Capture the cell that displays the provided text and extract its [X, Y] central coordinate. 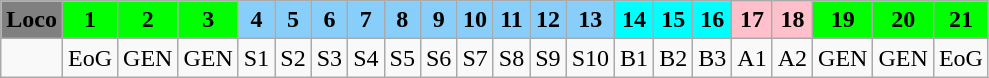
S3 [329, 58]
A2 [792, 58]
14 [634, 20]
1 [90, 20]
S10 [590, 58]
19 [843, 20]
16 [712, 20]
8 [402, 20]
9 [438, 20]
B2 [674, 58]
S1 [256, 58]
Loco [32, 20]
20 [903, 20]
S2 [293, 58]
18 [792, 20]
S6 [438, 58]
15 [674, 20]
13 [590, 20]
5 [293, 20]
6 [329, 20]
10 [475, 20]
A1 [752, 58]
21 [960, 20]
7 [366, 20]
17 [752, 20]
B1 [634, 58]
S7 [475, 58]
S9 [548, 58]
2 [148, 20]
B3 [712, 58]
S8 [511, 58]
12 [548, 20]
4 [256, 20]
11 [511, 20]
S5 [402, 58]
S4 [366, 58]
3 [208, 20]
